From the cell containing the given text, extract its center point as (X, Y) coordinate. 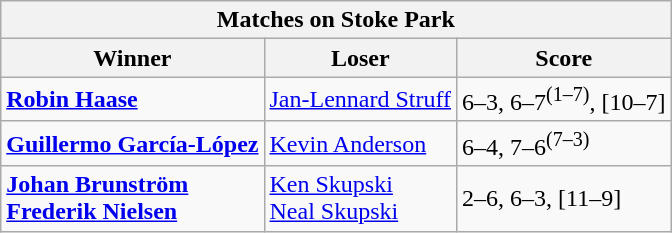
6–3, 6–7(1–7), [10–7] (564, 100)
6–4, 7–6(7–3) (564, 144)
Johan Brunström Frederik Nielsen (132, 198)
Loser (360, 58)
Jan-Lennard Struff (360, 100)
Score (564, 58)
Winner (132, 58)
Ken Skupski Neal Skupski (360, 198)
Kevin Anderson (360, 144)
Guillermo García-López (132, 144)
Matches on Stoke Park (336, 20)
2–6, 6–3, [11–9] (564, 198)
Robin Haase (132, 100)
